Locate the cell with the specified text and output its [x, y] center coordinate. 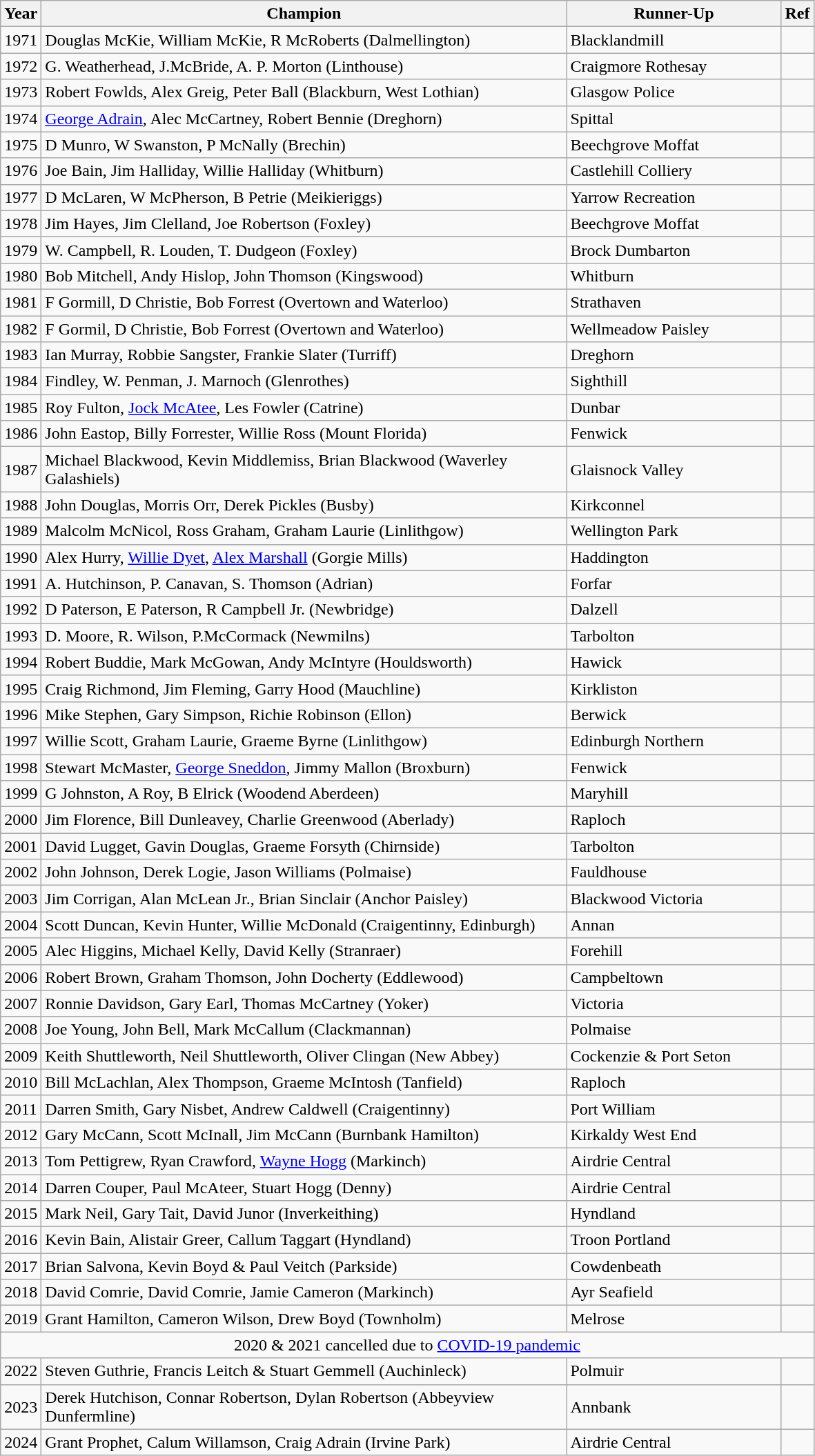
Campbeltown [674, 977]
2024 [21, 1442]
David Comrie, David Comrie, Jamie Cameron (Markinch) [304, 1293]
John Johnson, Derek Logie, Jason Williams (Polmaise) [304, 872]
Year [21, 14]
Darren Couper, Paul McAteer, Stuart Hogg (Denny) [304, 1187]
2015 [21, 1214]
1972 [21, 66]
1995 [21, 688]
Strathaven [674, 302]
1976 [21, 171]
Dunbar [674, 408]
Stewart McMaster, George Sneddon, Jimmy Mallon (Broxburn) [304, 768]
Troon Portland [674, 1240]
Darren Smith, Gary Nisbet, Andrew Caldwell (Craigentinny) [304, 1108]
Castlehill Colliery [674, 171]
2016 [21, 1240]
2004 [21, 925]
1978 [21, 223]
1983 [21, 355]
Ref [798, 14]
Malcolm McNicol, Ross Graham, Graham Laurie (Linlithgow) [304, 531]
D Paterson, E Paterson, R Campbell Jr. (Newbridge) [304, 610]
Ian Murray, Robbie Sangster, Frankie Slater (Turriff) [304, 355]
Champion [304, 14]
1971 [21, 40]
1993 [21, 636]
Derek Hutchison, Connar Robertson, Dylan Robertson (Abbeyview Dunfermline) [304, 1407]
2009 [21, 1056]
1991 [21, 584]
John Eastop, Billy Forrester, Willie Ross (Mount Florida) [304, 434]
1973 [21, 92]
Yarrow Recreation [674, 197]
Alec Higgins, Michael Kelly, David Kelly (Stranraer) [304, 951]
Mark Neil, Gary Tait, David Junor (Inverkeithing) [304, 1214]
Glaisnock Valley [674, 469]
Dreghorn [674, 355]
1994 [21, 662]
Cowdenbeath [674, 1266]
1985 [21, 408]
W. Campbell, R. Louden, T. Dudgeon (Foxley) [304, 250]
Robert Brown, Graham Thomson, John Docherty (Eddlewood) [304, 977]
Victoria [674, 1004]
Runner-Up [674, 14]
1987 [21, 469]
Roy Fulton, Jock McAtee, Les Fowler (Catrine) [304, 408]
Wellmeadow Paisley [674, 329]
2023 [21, 1407]
2003 [21, 899]
Hawick [674, 662]
G Johnston, A Roy, B Elrick (Woodend Aberdeen) [304, 794]
Joe Young, John Bell, Mark McCallum (Clackmannan) [304, 1030]
Jim Florence, Bill Dunleavey, Charlie Greenwood (Aberlady) [304, 820]
Edinburgh Northern [674, 741]
Berwick [674, 715]
2013 [21, 1161]
Port William [674, 1108]
2022 [21, 1371]
Robert Fowlds, Alex Greig, Peter Ball (Blackburn, West Lothian) [304, 92]
1989 [21, 531]
2018 [21, 1293]
1996 [21, 715]
Ayr Seafield [674, 1293]
F Gormil, D Christie, Bob Forrest (Overtown and Waterloo) [304, 329]
Kirkaldy West End [674, 1135]
1986 [21, 434]
Mike Stephen, Gary Simpson, Richie Robinson (Ellon) [304, 715]
Keith Shuttleworth, Neil Shuttleworth, Oliver Clingan (New Abbey) [304, 1056]
John Douglas, Morris Orr, Derek Pickles (Busby) [304, 505]
1997 [21, 741]
D McLaren, W McPherson, B Petrie (Meikieriggs) [304, 197]
1984 [21, 381]
David Lugget, Gavin Douglas, Graeme Forsyth (Chirnside) [304, 846]
Jim Corrigan, Alan McLean Jr., Brian Sinclair (Anchor Paisley) [304, 899]
Scott Duncan, Kevin Hunter, Willie McDonald (Craigentinny, Edinburgh) [304, 925]
Whitburn [674, 276]
1999 [21, 794]
2000 [21, 820]
Jim Hayes, Jim Clelland, Joe Robertson (Foxley) [304, 223]
2008 [21, 1030]
1974 [21, 119]
Alex Hurry, Willie Dyet, Alex Marshall (Gorgie Mills) [304, 557]
1982 [21, 329]
1975 [21, 145]
Blackwood Victoria [674, 899]
Polmuir [674, 1371]
2020 & 2021 cancelled due to COVID-19 pandemic [407, 1345]
2012 [21, 1135]
Polmaise [674, 1030]
1998 [21, 768]
1980 [21, 276]
Willie Scott, Graham Laurie, Graeme Byrne (Linlithgow) [304, 741]
2014 [21, 1187]
Wellington Park [674, 531]
Fauldhouse [674, 872]
D Munro, W Swanston, P McNally (Brechin) [304, 145]
2002 [21, 872]
Haddington [674, 557]
Kirkconnel [674, 505]
Gary McCann, Scott McInall, Jim McCann (Burnbank Hamilton) [304, 1135]
Grant Hamilton, Cameron Wilson, Drew Boyd (Townholm) [304, 1319]
2019 [21, 1319]
Craigmore Rothesay [674, 66]
Spittal [674, 119]
Forehill [674, 951]
Michael Blackwood, Kevin Middlemiss, Brian Blackwood (Waverley Galashiels) [304, 469]
1981 [21, 302]
Annbank [674, 1407]
Hyndland [674, 1214]
1988 [21, 505]
A. Hutchinson, P. Canavan, S. Thomson (Adrian) [304, 584]
2010 [21, 1082]
Joe Bain, Jim Halliday, Willie Halliday (Whitburn) [304, 171]
F Gormill, D Christie, Bob Forrest (Overtown and Waterloo) [304, 302]
Tom Pettigrew, Ryan Crawford, Wayne Hogg (Markinch) [304, 1161]
2007 [21, 1004]
Robert Buddie, Mark McGowan, Andy McIntyre (Houldsworth) [304, 662]
Steven Guthrie, Francis Leitch & Stuart Gemmell (Auchinleck) [304, 1371]
Kevin Bain, Alistair Greer, Callum Taggart (Hyndland) [304, 1240]
2001 [21, 846]
Bill McLachlan, Alex Thompson, Graeme McIntosh (Tanfield) [304, 1082]
G. Weatherhead, J.McBride, A. P. Morton (Linthouse) [304, 66]
George Adrain, Alec McCartney, Robert Bennie (Dreghorn) [304, 119]
D. Moore, R. Wilson, P.McCormack (Newmilns) [304, 636]
Brian Salvona, Kevin Boyd & Paul Veitch (Parkside) [304, 1266]
Sighthill [674, 381]
Ronnie Davidson, Gary Earl, Thomas McCartney (Yoker) [304, 1004]
Glasgow Police [674, 92]
2006 [21, 977]
Findley, W. Penman, J. Marnoch (Glenrothes) [304, 381]
Brock Dumbarton [674, 250]
Kirkliston [674, 688]
2011 [21, 1108]
Forfar [674, 584]
Bob Mitchell, Andy Hislop, John Thomson (Kingswood) [304, 276]
Craig Richmond, Jim Fleming, Garry Hood (Mauchline) [304, 688]
1977 [21, 197]
Douglas McKie, William McKie, R McRoberts (Dalmellington) [304, 40]
2005 [21, 951]
Melrose [674, 1319]
1979 [21, 250]
1992 [21, 610]
Maryhill [674, 794]
Annan [674, 925]
1990 [21, 557]
Grant Prophet, Calum Willamson, Craig Adrain (Irvine Park) [304, 1442]
Cockenzie & Port Seton [674, 1056]
2017 [21, 1266]
Blacklandmill [674, 40]
Dalzell [674, 610]
